Identify which cell holds the provided text, then report its [x, y] central coordinate. 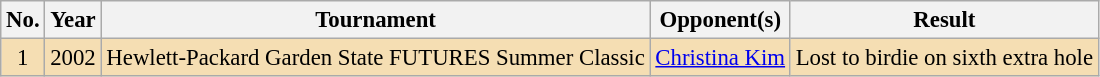
Hewlett-Packard Garden State FUTURES Summer Classic [376, 58]
Lost to birdie on sixth extra hole [944, 58]
Year [73, 20]
Tournament [376, 20]
1 [23, 58]
Opponent(s) [720, 20]
Result [944, 20]
2002 [73, 58]
No. [23, 20]
Christina Kim [720, 58]
